Scan for the cell matching the given text and deliver its (X, Y) coordinate at center. 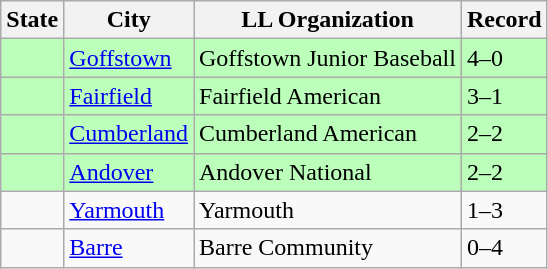
LL Organization (328, 20)
Cumberland American (328, 134)
Fairfield (129, 96)
Barre (129, 248)
4–0 (504, 58)
Cumberland (129, 134)
City (129, 20)
Goffstown Junior Baseball (328, 58)
Barre Community (328, 248)
1–3 (504, 210)
Andover (129, 172)
Record (504, 20)
Fairfield American (328, 96)
Andover National (328, 172)
3–1 (504, 96)
0–4 (504, 248)
Goffstown (129, 58)
State (32, 20)
